Scan for the cell matching the given text and deliver its (x, y) coordinate at center. 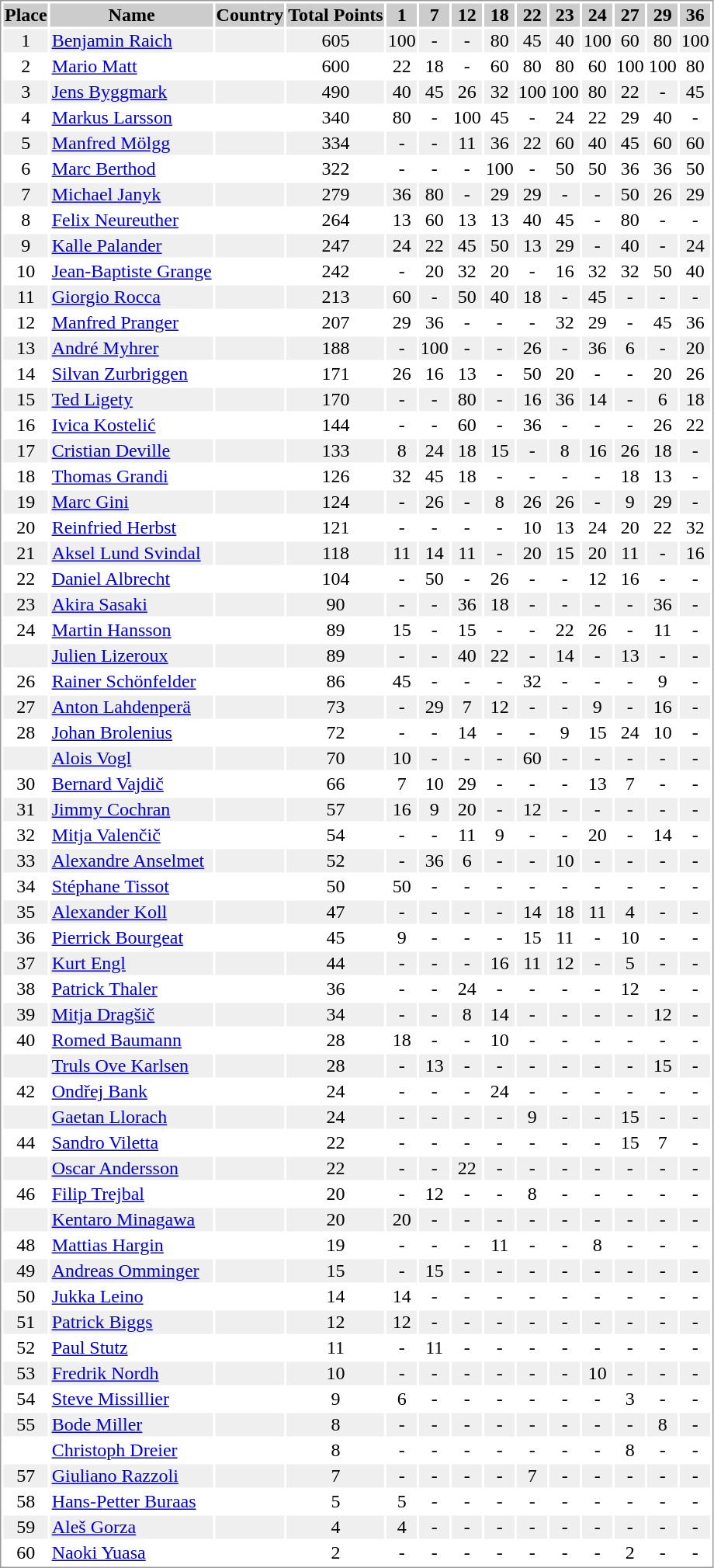
Michael Janyk (132, 195)
66 (335, 784)
42 (26, 1091)
Anton Lahdenperä (132, 708)
Patrick Thaler (132, 989)
53 (26, 1374)
Kentaro Minagawa (132, 1220)
Truls Ove Karlsen (132, 1066)
Jimmy Cochran (132, 810)
Ted Ligety (132, 400)
Akira Sasaki (132, 605)
605 (335, 41)
Place (26, 15)
Filip Trejbal (132, 1194)
490 (335, 92)
Julien Lizeroux (132, 656)
Patrick Biggs (132, 1323)
600 (335, 66)
Naoki Yuasa (132, 1552)
Aksel Lund Svindal (132, 554)
37 (26, 964)
Ondřej Bank (132, 1091)
73 (335, 708)
144 (335, 425)
51 (26, 1323)
Ivica Kostelić (132, 425)
47 (335, 913)
Kalle Palander (132, 246)
Marc Gini (132, 502)
124 (335, 502)
Reinfried Herbst (132, 527)
Jean-Baptiste Grange (132, 271)
59 (26, 1528)
126 (335, 476)
207 (335, 322)
247 (335, 246)
33 (26, 861)
46 (26, 1194)
Mattias Hargin (132, 1245)
Country (250, 15)
Paul Stutz (132, 1347)
Jukka Leino (132, 1296)
Alexander Koll (132, 913)
340 (335, 117)
Steve Missillier (132, 1399)
90 (335, 605)
Pierrick Bourgeat (132, 937)
Jens Byggmark (132, 92)
Martin Hansson (132, 630)
Fredrik Nordh (132, 1374)
58 (26, 1501)
Thomas Grandi (132, 476)
70 (335, 759)
171 (335, 374)
72 (335, 732)
Gaetan Llorach (132, 1118)
118 (335, 554)
17 (26, 451)
André Myhrer (132, 349)
35 (26, 913)
Alois Vogl (132, 759)
188 (335, 349)
31 (26, 810)
Cristian Deville (132, 451)
104 (335, 579)
Marc Berthod (132, 169)
Giorgio Rocca (132, 297)
Felix Neureuther (132, 220)
Stéphane Tissot (132, 886)
Alexandre Anselmet (132, 861)
133 (335, 451)
Manfred Mölgg (132, 144)
Kurt Engl (132, 964)
Benjamin Raich (132, 41)
322 (335, 169)
Mitja Dragšič (132, 1015)
39 (26, 1015)
264 (335, 220)
Silvan Zurbriggen (132, 374)
Total Points (335, 15)
48 (26, 1245)
Name (132, 15)
279 (335, 195)
Johan Brolenius (132, 732)
49 (26, 1271)
55 (26, 1425)
Romed Baumann (132, 1040)
Rainer Schönfelder (132, 681)
Sandro Viletta (132, 1142)
86 (335, 681)
Manfred Pranger (132, 322)
Bode Miller (132, 1425)
Mitja Valenčič (132, 835)
Oscar Andersson (132, 1169)
Mario Matt (132, 66)
Daniel Albrecht (132, 579)
Giuliano Razzoli (132, 1476)
30 (26, 784)
242 (335, 271)
Andreas Omminger (132, 1271)
Christoph Dreier (132, 1450)
213 (335, 297)
170 (335, 400)
121 (335, 527)
334 (335, 144)
Bernard Vajdič (132, 784)
38 (26, 989)
21 (26, 554)
Hans-Petter Buraas (132, 1501)
Markus Larsson (132, 117)
Aleš Gorza (132, 1528)
